For the text-containing cell, return its midpoint in [X, Y] coordinate format. 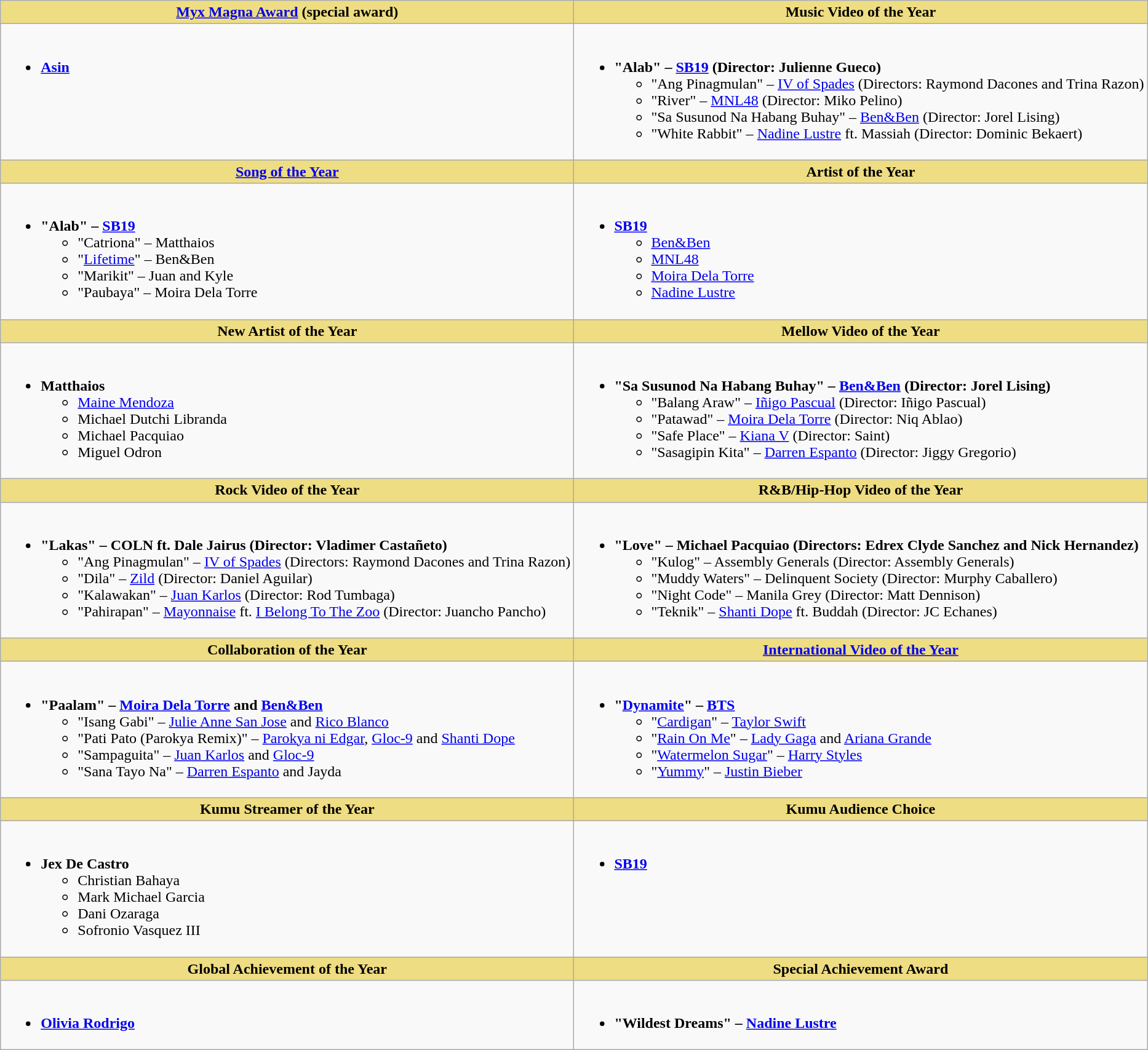
Global Achievement of the Year [287, 969]
Rock Video of the Year [287, 490]
Kumu Streamer of the Year [287, 809]
Song of the Year [287, 172]
"Alab" – SB19"Catriona" – Matthaios"Lifetime" – Ben&Ben"Marikit" – Juan and Kyle"Paubaya" – Moira Dela Torre [287, 251]
"Wildest Dreams" – Nadine Lustre [861, 1015]
Music Video of the Year [861, 12]
Myx Magna Award (special award) [287, 12]
Olivia Rodrigo [287, 1015]
Mellow Video of the Year [861, 331]
International Video of the Year [861, 650]
Special Achievement Award [861, 969]
MatthaiosMaine MendozaMichael Dutchi LibrandaMichael PacquiaoMiguel Odron [287, 411]
SB19Ben&BenMNL48Moira Dela TorreNadine Lustre [861, 251]
SB19 [861, 888]
R&B/Hip-Hop Video of the Year [861, 490]
Collaboration of the Year [287, 650]
Kumu Audience Choice [861, 809]
Artist of the Year [861, 172]
New Artist of the Year [287, 331]
Jex De CastroChristian BahayaMark Michael GarciaDani OzaragaSofronio Vasquez III [287, 888]
Asin [287, 92]
"Dynamite" – BTS"Cardigan" – Taylor Swift"Rain On Me" – Lady Gaga and Ariana Grande"Watermelon Sugar" – Harry Styles"Yummy" – Justin Bieber [861, 730]
